Pinpoint the cell where the given text exists, returning its [x, y] midpoint coordinate. 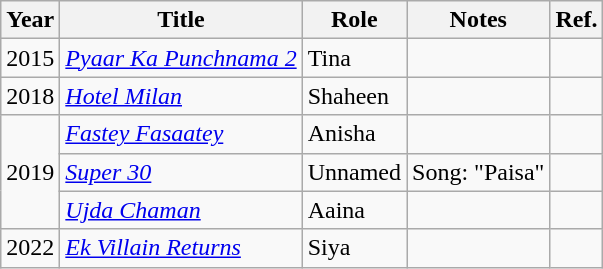
Hotel Milan [181, 96]
Fastey Fasaatey [181, 134]
Role [354, 20]
2019 [30, 172]
Notes [478, 20]
Pyaar Ka Punchnama 2 [181, 58]
Ek Villain Returns [181, 248]
2022 [30, 248]
Tina [354, 58]
Aaina [354, 210]
Anisha [354, 134]
Siya [354, 248]
Super 30 [181, 172]
Title [181, 20]
Song: "Paisa" [478, 172]
Unnamed [354, 172]
Year [30, 20]
Shaheen [354, 96]
2015 [30, 58]
Ujda Chaman [181, 210]
2018 [30, 96]
Ref. [576, 20]
